Return the [x, y] coordinate for the center point of the cell that contains the specified text.  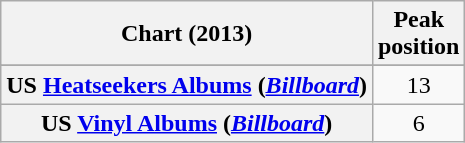
Chart (2013) [187, 34]
US Vinyl Albums (Billboard) [187, 123]
6 [418, 123]
US Heatseekers Albums (Billboard) [187, 85]
Peakposition [418, 34]
13 [418, 85]
